Output the (X, Y) coordinate of the center of the cell containing the given text.  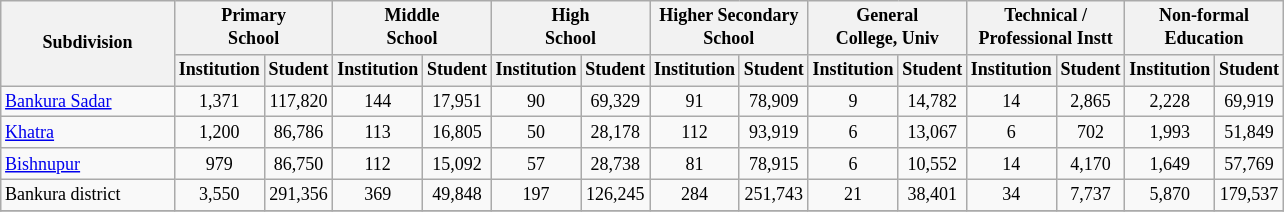
78,909 (774, 102)
9 (853, 102)
113 (378, 132)
81 (695, 164)
7,737 (1090, 194)
251,743 (774, 194)
Bankura Sadar (88, 102)
PrimarySchool (253, 28)
49,848 (458, 194)
144 (378, 102)
28,738 (616, 164)
284 (695, 194)
GeneralCollege, Univ (887, 28)
HighSchool (570, 28)
291,356 (298, 194)
197 (536, 194)
28,178 (616, 132)
10,552 (932, 164)
179,537 (1250, 194)
Higher SecondarySchool (729, 28)
13,067 (932, 132)
93,919 (774, 132)
38,401 (932, 194)
86,786 (298, 132)
Bishnupur (88, 164)
117,820 (298, 102)
1,993 (1170, 132)
69,919 (1250, 102)
21 (853, 194)
5,870 (1170, 194)
369 (378, 194)
90 (536, 102)
34 (1011, 194)
17,951 (458, 102)
78,915 (774, 164)
14,782 (932, 102)
16,805 (458, 132)
126,245 (616, 194)
86,750 (298, 164)
2,228 (1170, 102)
69,329 (616, 102)
Technical /Professional Instt (1045, 28)
51,849 (1250, 132)
Khatra (88, 132)
MiddleSchool (412, 28)
15,092 (458, 164)
4,170 (1090, 164)
702 (1090, 132)
50 (536, 132)
1,649 (1170, 164)
57,769 (1250, 164)
1,200 (219, 132)
Non-formalEducation (1204, 28)
2,865 (1090, 102)
Bankura district (88, 194)
1,371 (219, 102)
979 (219, 164)
3,550 (219, 194)
Subdivision (88, 44)
57 (536, 164)
91 (695, 102)
